Extract the [x, y] coordinate from the center of the cell holding the provided text.  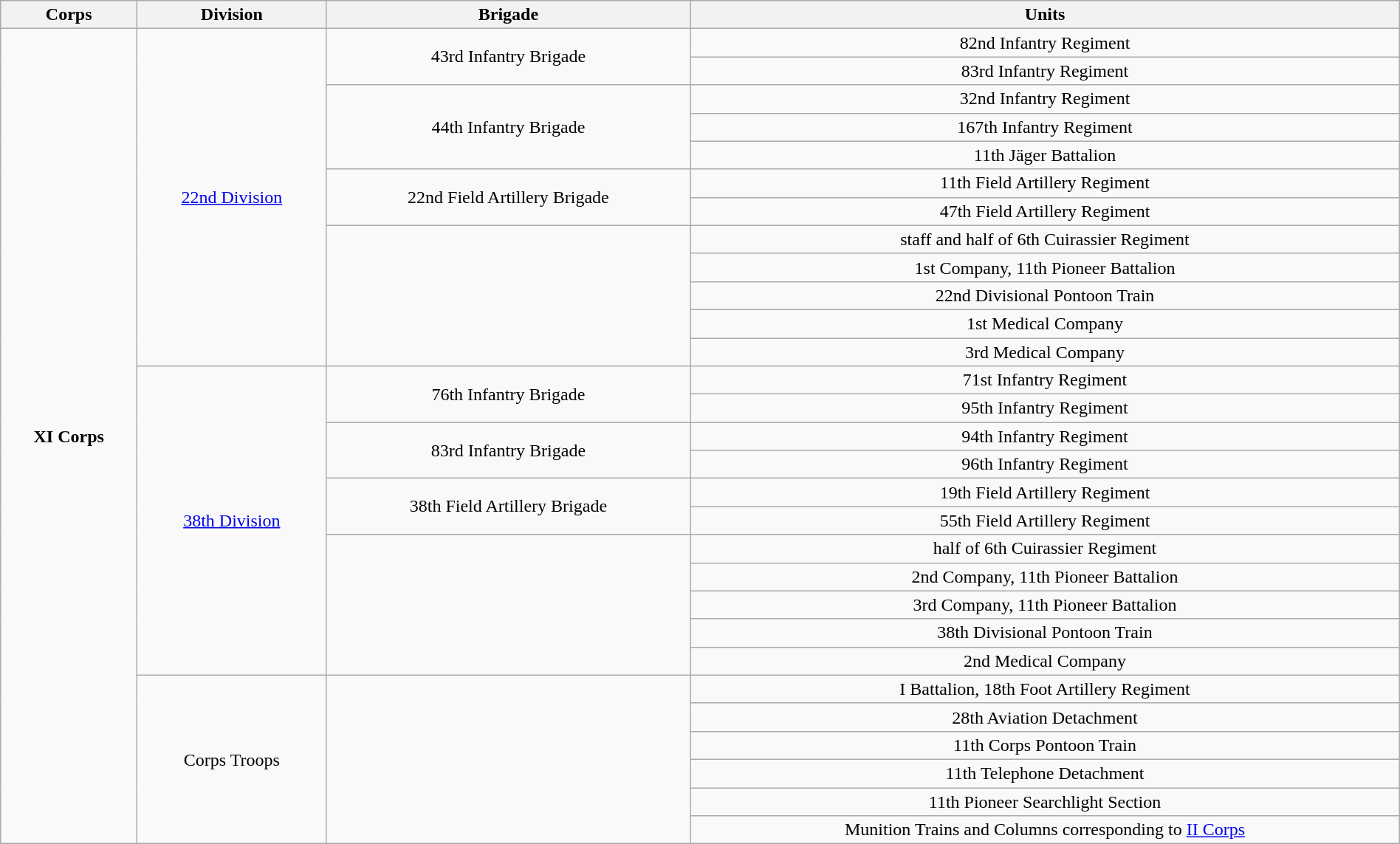
11th Jäger Battalion [1046, 155]
95th Infantry Regiment [1046, 408]
XI Corps [69, 436]
half of 6th Cuirassier Regiment [1046, 549]
83rd Infantry Brigade [508, 450]
167th Infantry Regiment [1046, 127]
32nd Infantry Regiment [1046, 99]
Brigade [508, 15]
1st Medical Company [1046, 323]
82nd Infantry Regiment [1046, 43]
71st Infantry Regiment [1046, 380]
I Battalion, 18th Foot Artillery Regiment [1046, 689]
2nd Company, 11th Pioneer Battalion [1046, 577]
11th Telephone Detachment [1046, 773]
Units [1046, 15]
staff and half of 6th Cuirassier Regiment [1046, 239]
22nd Field Artillery Brigade [508, 197]
38th Divisional Pontoon Train [1046, 633]
94th Infantry Regiment [1046, 436]
28th Aviation Detachment [1046, 717]
38th Division [232, 521]
Corps [69, 15]
96th Infantry Regiment [1046, 464]
Division [232, 15]
22nd Division [232, 198]
38th Field Artillery Brigade [508, 507]
2nd Medical Company [1046, 661]
83rd Infantry Regiment [1046, 71]
44th Infantry Brigade [508, 127]
43rd Infantry Brigade [508, 57]
1st Company, 11th Pioneer Battalion [1046, 267]
76th Infantry Brigade [508, 394]
55th Field Artillery Regiment [1046, 521]
3rd Medical Company [1046, 352]
Corps Troops [232, 759]
11th Field Artillery Regiment [1046, 183]
3rd Company, 11th Pioneer Battalion [1046, 605]
Munition Trains and Columns corresponding to II Corps [1046, 830]
11th Pioneer Searchlight Section [1046, 801]
19th Field Artillery Regiment [1046, 493]
11th Corps Pontoon Train [1046, 745]
47th Field Artillery Regiment [1046, 211]
22nd Divisional Pontoon Train [1046, 295]
